Find where the given text appears and provide that cell's center as [x, y] coordinate. 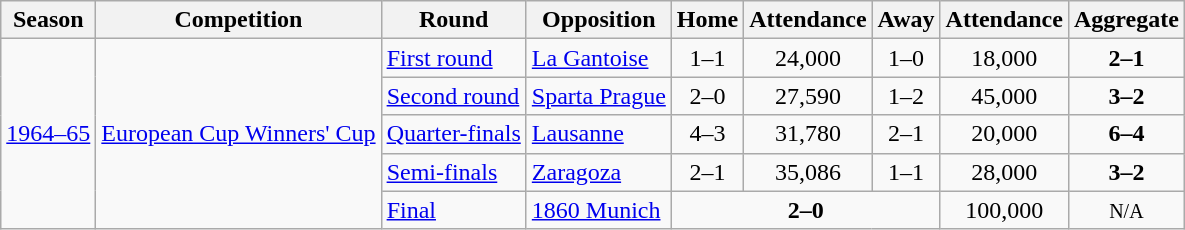
24,000 [808, 58]
1–0 [906, 58]
45,000 [1004, 96]
Semi-finals [454, 172]
Final [454, 210]
First round [454, 58]
100,000 [1004, 210]
4–3 [707, 134]
Away [906, 20]
European Cup Winners' Cup [238, 134]
Second round [454, 96]
Lausanne [598, 134]
27,590 [808, 96]
1–2 [906, 96]
Home [707, 20]
1964–65 [48, 134]
Competition [238, 20]
Round [454, 20]
Aggregate [1126, 20]
Opposition [598, 20]
Season [48, 20]
18,000 [1004, 58]
Quarter-finals [454, 134]
35,086 [808, 172]
28,000 [1004, 172]
6–4 [1126, 134]
20,000 [1004, 134]
N/A [1126, 210]
1860 Munich [598, 210]
Zaragoza [598, 172]
La Gantoise [598, 58]
31,780 [808, 134]
Sparta Prague [598, 96]
